Capture the cell that displays the provided text and extract its [x, y] central coordinate. 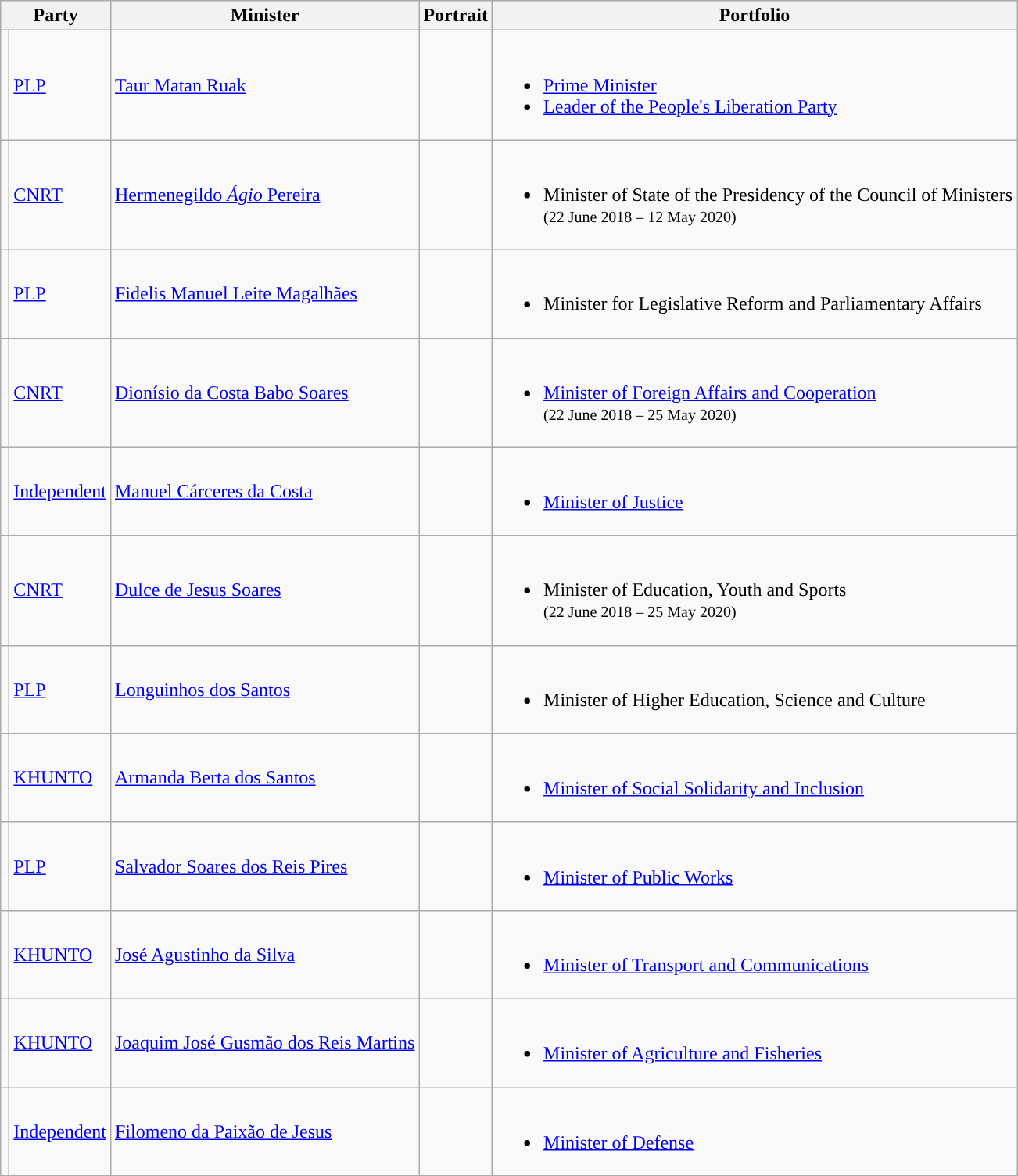
Prime MinisterLeader of the People's Liberation Party [755, 85]
Minister of Foreign Affairs and Cooperation(22 June 2018 – 25 May 2020) [755, 393]
Minister of Justice [755, 491]
Dulce de Jesus Soares [264, 590]
Portfolio [755, 16]
Fidelis Manuel Leite Magalhães [264, 294]
Longuinhos dos Santos [264, 690]
Armanda Berta dos Santos [264, 777]
Minister of State of the Presidency of the Council of Ministers(22 June 2018 – 12 May 2020) [755, 195]
Minister [264, 16]
Minister of Higher Education, Science and Culture [755, 690]
Minister of Education, Youth and Sports(22 June 2018 – 25 May 2020) [755, 590]
Minister of Social Solidarity and Inclusion [755, 777]
José Agustinho da Silva [264, 954]
Minister for Legislative Reform and Parliamentary Affairs [755, 294]
Minister of Agriculture and Fisheries [755, 1043]
Manuel Cárceres da Costa [264, 491]
Minister of Public Works [755, 866]
Minister of Transport and Communications [755, 954]
Hermenegildo Ágio Pereira [264, 195]
Party [56, 16]
Filomeno da Paixão de Jesus [264, 1131]
Portrait [456, 16]
Joaquim José Gusmão dos Reis Martins [264, 1043]
Salvador Soares dos Reis Pires [264, 866]
Minister of Defense [755, 1131]
Dionísio da Costa Babo Soares [264, 393]
Taur Matan Ruak [264, 85]
